For the text-containing cell, return its midpoint in [x, y] coordinate format. 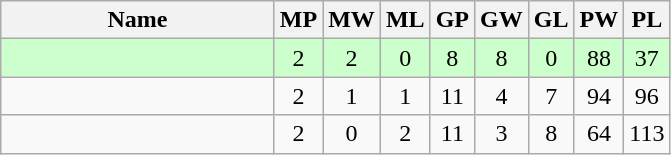
94 [599, 96]
113 [647, 134]
Name [138, 20]
GP [452, 20]
3 [502, 134]
PW [599, 20]
4 [502, 96]
GW [502, 20]
MW [352, 20]
64 [599, 134]
37 [647, 58]
ML [405, 20]
GL [551, 20]
MP [298, 20]
PL [647, 20]
7 [551, 96]
96 [647, 96]
88 [599, 58]
